From the cell containing the given text, extract its center point as (x, y) coordinate. 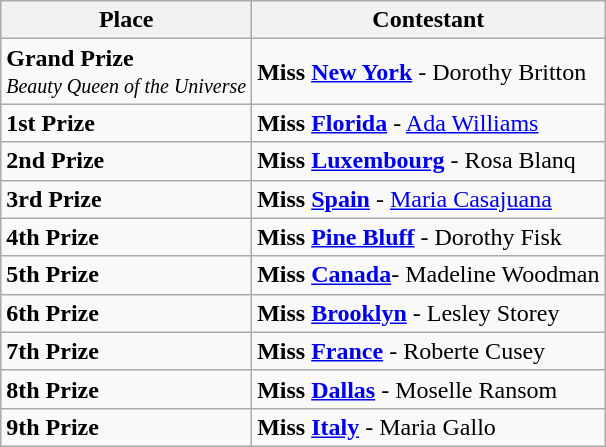
2nd Prize (126, 161)
7th Prize (126, 351)
Miss Dallas - Moselle Ransom (428, 389)
Miss Florida - Ada Williams (428, 123)
Miss Spain - Maria Casajuana (428, 199)
5th Prize (126, 275)
9th Prize (126, 427)
6th Prize (126, 313)
Contestant (428, 20)
Miss France - Roberte Cusey (428, 351)
Miss Canada- Madeline Woodman (428, 275)
Miss Italy - Maria Gallo (428, 427)
Miss New York - Dorothy Britton (428, 72)
Miss Pine Bluff - Dorothy Fisk (428, 237)
Miss Brooklyn - Lesley Storey (428, 313)
4th Prize (126, 237)
3rd Prize (126, 199)
1st Prize (126, 123)
Miss Luxembourg - Rosa Blanq (428, 161)
8th Prize (126, 389)
Grand PrizeBeauty Queen of the Universe (126, 72)
Place (126, 20)
